From the cell containing the given text, extract its center point as [x, y] coordinate. 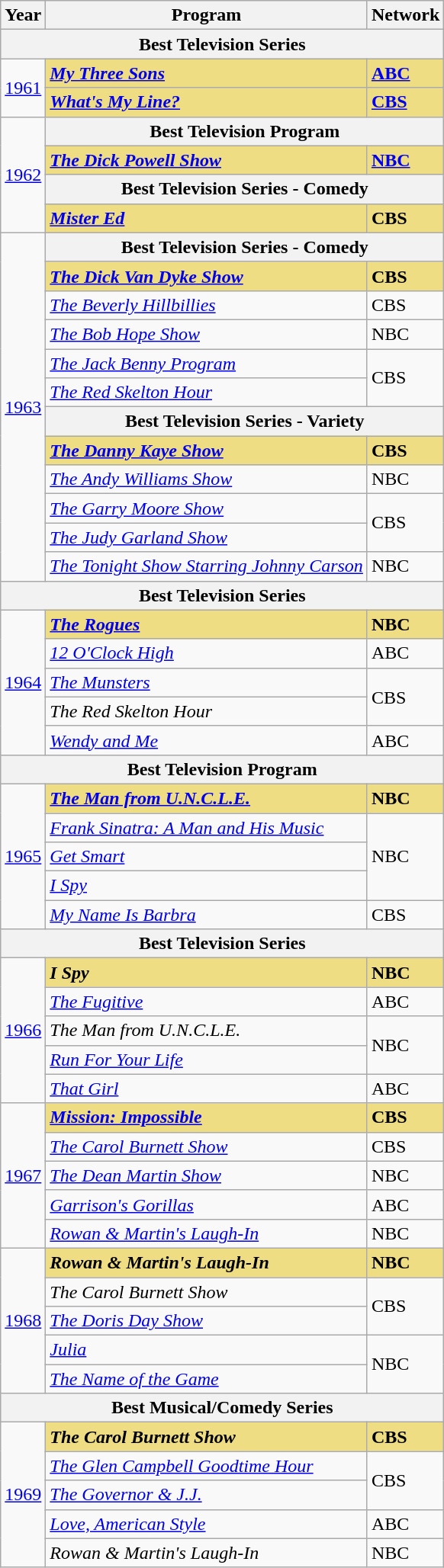
1963 [23, 407]
The Beverly Hillbillies [207, 305]
The Dean Martin Show [207, 1175]
The Munsters [207, 682]
Best Television Series - Variety [245, 422]
Run For Your Life [207, 1060]
The Garry Moore Show [207, 508]
1962 [23, 175]
The Danny Kaye Show [207, 451]
The Dick Powell Show [207, 160]
Program [207, 15]
Julia [207, 1350]
Get Smart [207, 857]
1961 [23, 88]
1965 [23, 856]
My Three Sons [207, 73]
12 O'Clock High [207, 653]
The Judy Garland Show [207, 537]
The Name of the Game [207, 1379]
The Andy Williams Show [207, 479]
Love, American Style [207, 1524]
The Fugitive [207, 1002]
The Rogues [207, 624]
The Bob Hope Show [207, 334]
Frank Sinatra: A Man and His Music [207, 827]
The Dick Van Dyke Show [207, 276]
1966 [23, 1031]
1967 [23, 1175]
My Name Is Barbra [207, 915]
The Governor & J.J. [207, 1495]
1968 [23, 1320]
The Jack Benny Program [207, 364]
The Tonight Show Starring Johnny Carson [207, 566]
Mission: Impossible [207, 1117]
Wendy and Me [207, 740]
The Doris Day Show [207, 1321]
1969 [23, 1495]
The Glen Campbell Goodtime Hour [207, 1466]
Mister Ed [207, 218]
What's My Line? [207, 102]
Best Musical/Comedy Series [223, 1408]
That Girl [207, 1089]
Garrison's Gorillas [207, 1204]
1964 [23, 682]
Year [23, 15]
Network [405, 15]
